Search for the cell housing the specified text and yield its (x, y) center coordinate. 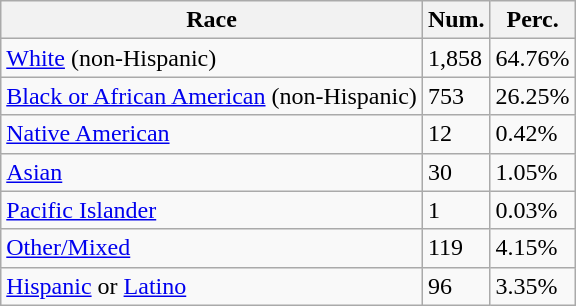
White (non-Hispanic) (212, 58)
64.76% (532, 58)
12 (456, 134)
4.15% (532, 248)
30 (456, 172)
26.25% (532, 96)
1.05% (532, 172)
Pacific Islander (212, 210)
96 (456, 286)
3.35% (532, 286)
0.42% (532, 134)
1 (456, 210)
Asian (212, 172)
Other/Mixed (212, 248)
Black or African American (non-Hispanic) (212, 96)
Native American (212, 134)
Hispanic or Latino (212, 286)
Perc. (532, 20)
119 (456, 248)
0.03% (532, 210)
Num. (456, 20)
753 (456, 96)
1,858 (456, 58)
Race (212, 20)
